Output the [X, Y] coordinate of the center of the cell containing the given text.  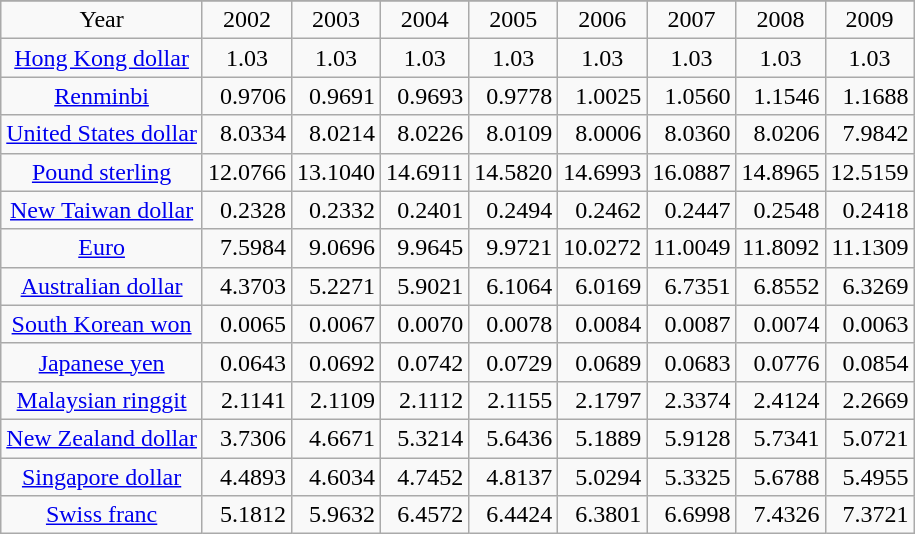
14.6993 [602, 172]
2.1112 [425, 400]
0.0087 [692, 324]
5.6788 [780, 477]
5.0721 [870, 438]
8.0214 [336, 134]
8.0334 [246, 134]
Swiss franc [102, 515]
8.0360 [692, 134]
5.3325 [692, 477]
0.0742 [425, 362]
New Zealand dollar [102, 438]
14.5820 [514, 172]
0.0084 [602, 324]
2002 [246, 20]
0.9778 [514, 96]
6.0169 [602, 286]
12.5159 [870, 172]
11.1309 [870, 248]
0.0692 [336, 362]
7.5984 [246, 248]
10.0272 [602, 248]
0.0070 [425, 324]
9.0696 [336, 248]
6.3269 [870, 286]
5.4955 [870, 477]
5.2271 [336, 286]
5.1889 [602, 438]
6.4572 [425, 515]
8.0109 [514, 134]
4.6671 [336, 438]
0.2462 [602, 210]
2003 [336, 20]
6.3801 [602, 515]
2008 [780, 20]
South Korean won [102, 324]
0.2332 [336, 210]
5.9128 [692, 438]
0.9691 [336, 96]
4.3703 [246, 286]
6.8552 [780, 286]
2.1155 [514, 400]
6.7351 [692, 286]
3.7306 [246, 438]
4.6034 [336, 477]
0.0643 [246, 362]
8.0206 [780, 134]
Pound sterling [102, 172]
1.1688 [870, 96]
2.1109 [336, 400]
2007 [692, 20]
0.0689 [602, 362]
0.0065 [246, 324]
6.6998 [692, 515]
16.0887 [692, 172]
Euro [102, 248]
1.1546 [780, 96]
12.0766 [246, 172]
2005 [514, 20]
5.0294 [602, 477]
0.0074 [780, 324]
0.0078 [514, 324]
4.4893 [246, 477]
9.9645 [425, 248]
2.4124 [780, 400]
0.0776 [780, 362]
7.9842 [870, 134]
0.0729 [514, 362]
6.1064 [514, 286]
Japanese yen [102, 362]
0.2328 [246, 210]
5.1812 [246, 515]
2004 [425, 20]
5.9632 [336, 515]
Malaysian ringgit [102, 400]
2.2669 [870, 400]
7.4326 [780, 515]
2009 [870, 20]
Australian dollar [102, 286]
0.9693 [425, 96]
8.0006 [602, 134]
0.0854 [870, 362]
2.3374 [692, 400]
New Taiwan dollar [102, 210]
9.9721 [514, 248]
11.8092 [780, 248]
5.9021 [425, 286]
4.7452 [425, 477]
4.8137 [514, 477]
0.9706 [246, 96]
7.3721 [870, 515]
5.6436 [514, 438]
0.0063 [870, 324]
0.2447 [692, 210]
1.0025 [602, 96]
0.2401 [425, 210]
11.0049 [692, 248]
2.1141 [246, 400]
6.4424 [514, 515]
Renminbi [102, 96]
United States dollar [102, 134]
Hong Kong dollar [102, 58]
5.3214 [425, 438]
2.1797 [602, 400]
2006 [602, 20]
8.0226 [425, 134]
13.1040 [336, 172]
1.0560 [692, 96]
Year [102, 20]
0.2418 [870, 210]
Singapore dollar [102, 477]
0.2548 [780, 210]
0.0067 [336, 324]
5.7341 [780, 438]
14.6911 [425, 172]
0.2494 [514, 210]
14.8965 [780, 172]
0.0683 [692, 362]
